Pinpoint the cell where the given text exists, returning its [X, Y] midpoint coordinate. 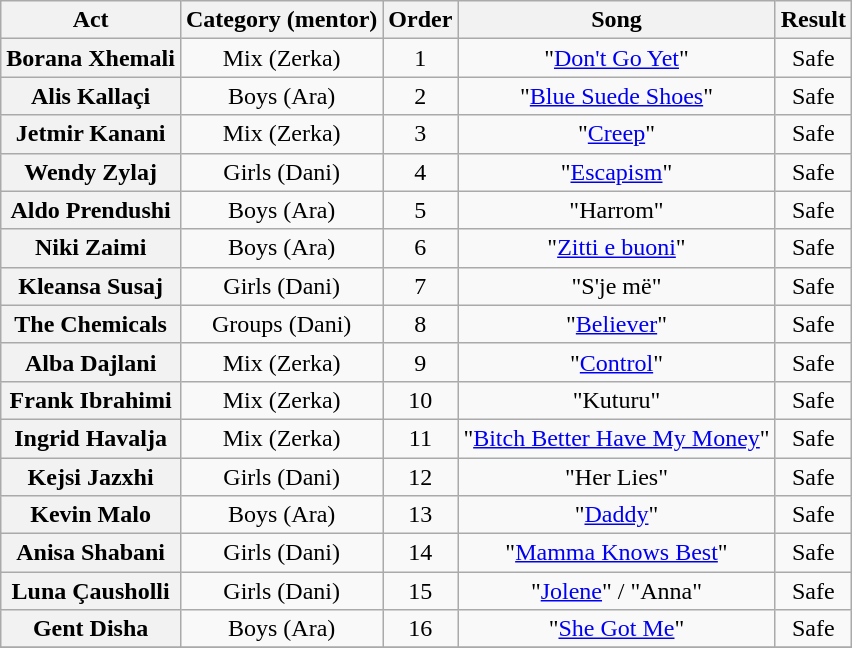
7 [420, 286]
"Creep" [616, 134]
Alis Kallaçi [91, 96]
Aldo Prendushi [91, 210]
The Chemicals [91, 324]
13 [420, 515]
Borana Xhemali [91, 58]
"Kuturu" [616, 400]
10 [420, 400]
Gent Disha [91, 629]
2 [420, 96]
14 [420, 553]
"Believer" [616, 324]
Result [813, 20]
Kejsi Jazxhi [91, 477]
"Harrom" [616, 210]
8 [420, 324]
16 [420, 629]
"Zitti e buoni" [616, 248]
Luna Çausholli [91, 591]
Jetmir Kanani [91, 134]
6 [420, 248]
"Mamma Knows Best" [616, 553]
3 [420, 134]
Niki Zaimi [91, 248]
"Control" [616, 362]
"Bitch Better Have My Money" [616, 438]
Anisa Shabani [91, 553]
Act [91, 20]
12 [420, 477]
Song [616, 20]
"Daddy" [616, 515]
Frank Ibrahimi [91, 400]
5 [420, 210]
1 [420, 58]
Ingrid Havalja [91, 438]
Wendy Zylaj [91, 172]
"Blue Suede Shoes" [616, 96]
Kleansa Susaj [91, 286]
"Escapism" [616, 172]
11 [420, 438]
Kevin Malo [91, 515]
"Her Lies" [616, 477]
"Jolene" / "Anna" [616, 591]
Groups (Dani) [281, 324]
4 [420, 172]
"S'je më" [616, 286]
"Don't Go Yet" [616, 58]
"She Got Me" [616, 629]
Category (mentor) [281, 20]
15 [420, 591]
9 [420, 362]
Alba Dajlani [91, 362]
Order [420, 20]
